Determine the [X, Y] coordinate at the center of the cell enclosing the given text.  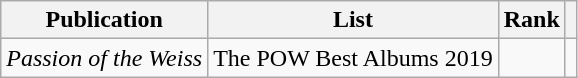
The POW Best Albums 2019 [354, 58]
List [354, 20]
Passion of the Weiss [104, 58]
Rank [532, 20]
Publication [104, 20]
